For the text-containing cell, return its midpoint in (x, y) coordinate format. 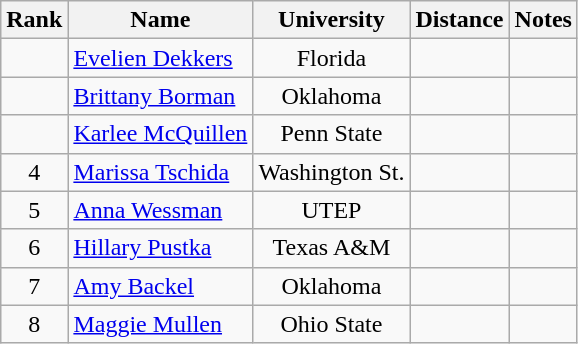
Evelien Dekkers (160, 58)
Ohio State (332, 324)
7 (34, 286)
5 (34, 210)
6 (34, 248)
Washington St. (332, 172)
Anna Wessman (160, 210)
Penn State (332, 134)
Amy Backel (160, 286)
Distance (460, 20)
8 (34, 324)
Hillary Pustka (160, 248)
4 (34, 172)
Maggie Mullen (160, 324)
Brittany Borman (160, 96)
Name (160, 20)
UTEP (332, 210)
Karlee McQuillen (160, 134)
Texas A&M (332, 248)
Florida (332, 58)
Rank (34, 20)
Marissa Tschida (160, 172)
University (332, 20)
Notes (543, 20)
